Capture the cell that displays the provided text and extract its (x, y) central coordinate. 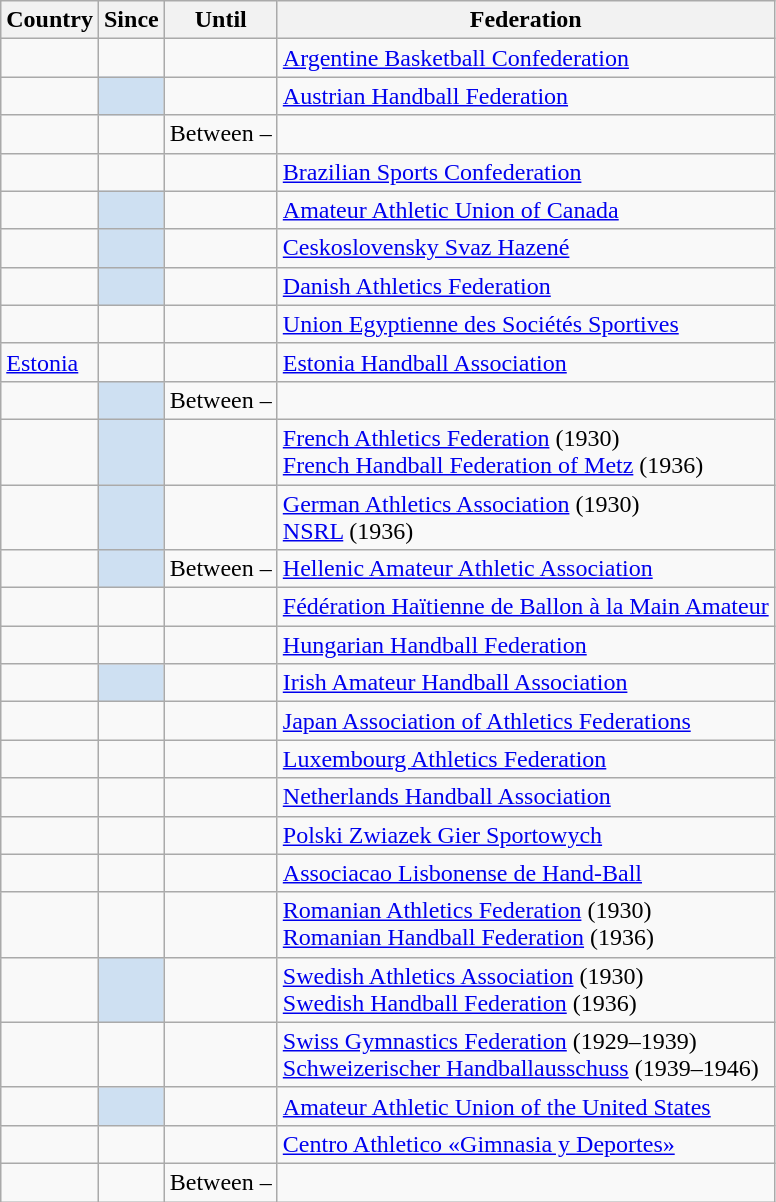
Netherlands Handball Association (526, 797)
Brazilian Sports Confederation (526, 172)
Swedish Athletics Association (1930)Swedish Handball Federation (1936) (526, 990)
Union Egyptienne des Sociétés Sportives (526, 324)
Romanian Athletics Federation (1930)Romanian Handball Federation (1936) (526, 924)
Amateur Athletic Union of Canada (526, 210)
Fédération Haïtienne de Ballon à la Main Amateur (526, 607)
Argentine Basketball Confederation (526, 58)
Until (220, 20)
Estonia Handball Association (526, 362)
Federation (526, 20)
Associacao Lisbonense de Hand-Ball (526, 873)
Luxembourg Athletics Federation (526, 759)
Swiss Gymnastics Federation (1929–1939)Schweizerischer Handballausschuss (1939–1946) (526, 1054)
French Athletics Federation (1930)French Handball Federation of Metz (1936) (526, 452)
Austrian Handball Federation (526, 96)
Hellenic Amateur Athletic Association (526, 569)
Country (50, 20)
Estonia (50, 362)
Since (131, 20)
Amateur Athletic Union of the United States (526, 1106)
Irish Amateur Handball Association (526, 683)
Hungarian Handball Federation (526, 645)
Danish Athletics Federation (526, 286)
Japan Association of Athletics Federations (526, 721)
German Athletics Association (1930)NSRL (1936) (526, 516)
Polski Zwiazek Gier Sportowych (526, 835)
Centro Athletico «Gimnasia y Deportes» (526, 1144)
Ceskoslovensky Svaz Hazené (526, 248)
